Provide the (X, Y) coordinate of the cell's center where the given text is located.  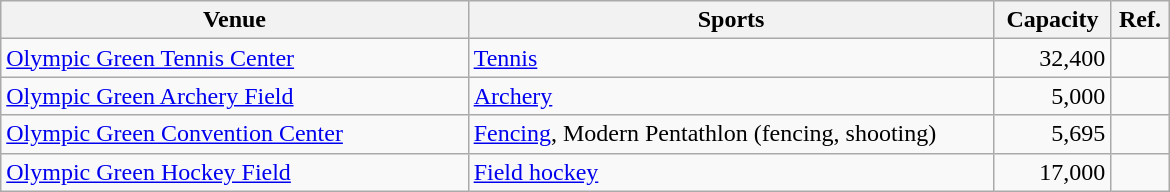
Tennis (731, 58)
17,000 (1052, 172)
Ref. (1140, 20)
Olympic Green Archery Field (234, 96)
Field hockey (731, 172)
Olympic Green Hockey Field (234, 172)
Olympic Green Convention Center (234, 134)
Capacity (1052, 20)
Olympic Green Tennis Center (234, 58)
Sports (731, 20)
5,000 (1052, 96)
Venue (234, 20)
32,400 (1052, 58)
Archery (731, 96)
5,695 (1052, 134)
Fencing, Modern Pentathlon (fencing, shooting) (731, 134)
